Pinpoint the cell where the given text exists, returning its (X, Y) midpoint coordinate. 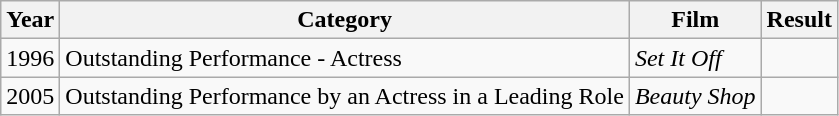
Beauty Shop (695, 96)
Outstanding Performance - Actress (345, 58)
Set It Off (695, 58)
2005 (30, 96)
Film (695, 20)
Category (345, 20)
Outstanding Performance by an Actress in a Leading Role (345, 96)
1996 (30, 58)
Result (799, 20)
Year (30, 20)
